From the cell containing the given text, extract its center point as [X, Y] coordinate. 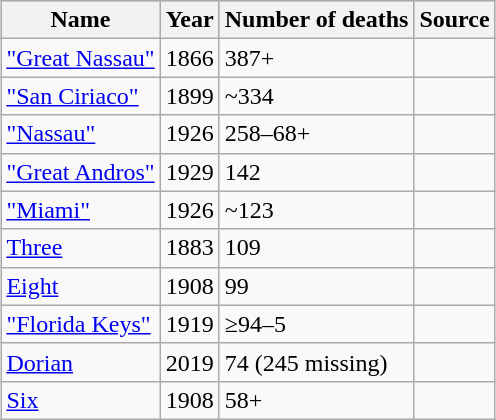
"Great Andros" [80, 172]
74 (245 missing) [316, 362]
109 [316, 248]
"Nassau" [80, 134]
~123 [316, 210]
≥94–5 [316, 324]
1883 [190, 248]
"San Ciriaco" [80, 96]
387+ [316, 58]
Dorian [80, 362]
58+ [316, 400]
Year [190, 20]
1866 [190, 58]
2019 [190, 362]
Name [80, 20]
Eight [80, 286]
"Florida Keys" [80, 324]
"Great Nassau" [80, 58]
258–68+ [316, 134]
~334 [316, 96]
Source [454, 20]
1929 [190, 172]
1919 [190, 324]
1899 [190, 96]
"Miami" [80, 210]
Three [80, 248]
142 [316, 172]
Six [80, 400]
Number of deaths [316, 20]
99 [316, 286]
